Determine the [X, Y] coordinate at the center of the cell enclosing the given text.  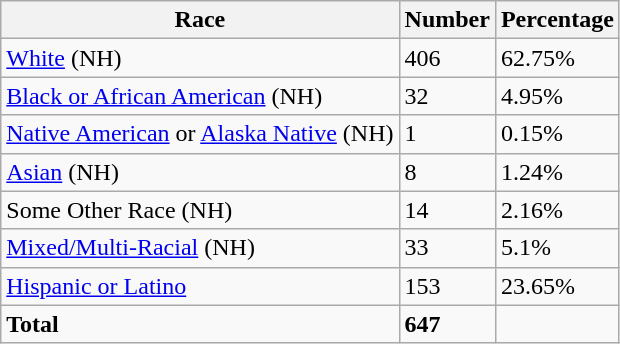
Mixed/Multi-Racial (NH) [200, 248]
Asian (NH) [200, 172]
62.75% [557, 58]
Hispanic or Latino [200, 286]
647 [447, 324]
4.95% [557, 96]
Black or African American (NH) [200, 96]
Race [200, 20]
14 [447, 210]
1.24% [557, 172]
Some Other Race (NH) [200, 210]
Number [447, 20]
33 [447, 248]
8 [447, 172]
Percentage [557, 20]
0.15% [557, 134]
153 [447, 286]
White (NH) [200, 58]
Native American or Alaska Native (NH) [200, 134]
32 [447, 96]
406 [447, 58]
5.1% [557, 248]
2.16% [557, 210]
Total [200, 324]
1 [447, 134]
23.65% [557, 286]
